Identify which cell holds the provided text, then report its (X, Y) central coordinate. 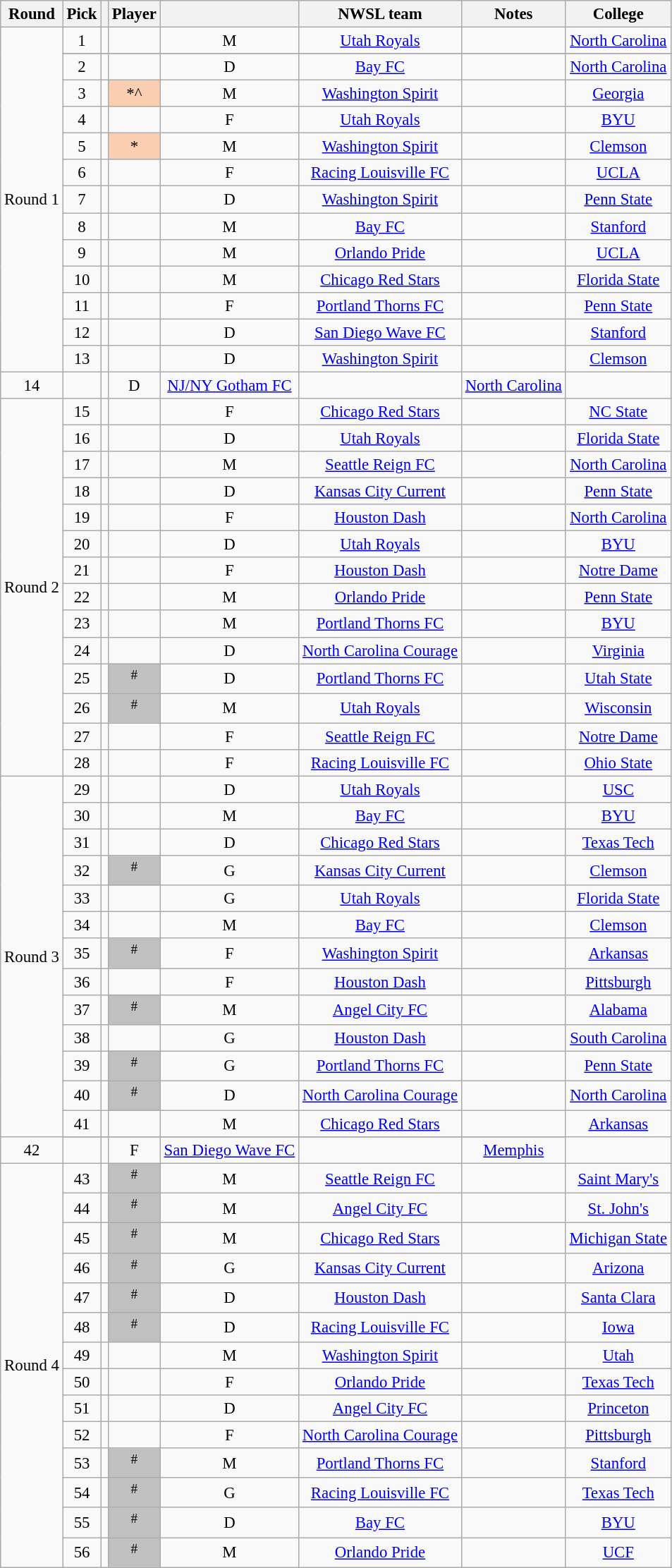
54 (82, 1493)
49 (82, 1356)
9 (82, 253)
16 (82, 438)
35 (82, 953)
19 (82, 518)
28 (82, 763)
Virginia (618, 650)
44 (82, 1208)
5 (82, 147)
Pick (82, 14)
46 (82, 1268)
Round 1 (32, 200)
4 (82, 120)
Princeton (618, 1409)
2 (82, 67)
42 (32, 1150)
34 (82, 925)
26 (82, 708)
Round 3 (32, 956)
14 (32, 385)
37 (82, 1009)
55 (82, 1523)
40 (82, 1095)
27 (82, 736)
47 (82, 1297)
Arizona (618, 1268)
Round (32, 14)
Round 4 (32, 1366)
25 (82, 679)
Saint Mary's (618, 1179)
36 (82, 982)
Utah (618, 1356)
29 (82, 789)
24 (82, 650)
Notes (513, 14)
48 (82, 1327)
7 (82, 200)
45 (82, 1238)
41 (82, 1124)
Santa Clara (618, 1297)
50 (82, 1382)
11 (82, 305)
UCF (618, 1552)
*^ (134, 94)
6 (82, 173)
8 (82, 226)
St. John's (618, 1208)
Player (134, 14)
21 (82, 571)
Georgia (618, 94)
Memphis (513, 1150)
NJ/NY Gotham FC (229, 385)
20 (82, 545)
30 (82, 816)
53 (82, 1463)
Michigan State (618, 1238)
33 (82, 899)
* (134, 147)
NWSL team (381, 14)
Iowa (618, 1327)
38 (82, 1038)
15 (82, 412)
17 (82, 465)
32 (82, 870)
10 (82, 279)
Alabama (618, 1009)
NC State (618, 412)
56 (82, 1552)
43 (82, 1179)
18 (82, 492)
Round 2 (32, 588)
52 (82, 1435)
39 (82, 1066)
51 (82, 1409)
23 (82, 624)
USC (618, 789)
1 (82, 41)
31 (82, 843)
South Carolina (618, 1038)
22 (82, 597)
College (618, 14)
12 (82, 332)
Wisconsin (618, 708)
Utah State (618, 679)
13 (82, 359)
3 (82, 94)
Ohio State (618, 763)
